Locate the cell with the specified text and output its (X, Y) center coordinate. 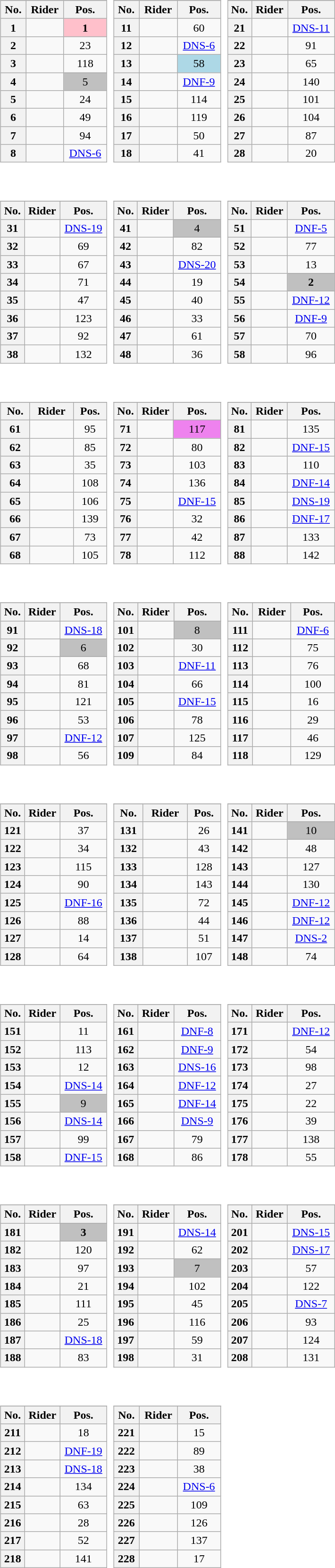
212 (12, 1451)
225 (126, 1505)
No. Rider Pos. 71 117 72 80 73 103 74 136 75 DNF-15 76 32 77 42 78 112 (168, 477)
No. Rider Pos. 131 26 132 43 133 128 134 143 135 72 136 44 137 51 138 107 (168, 878)
79 (197, 1139)
183 (12, 1268)
165 (126, 1103)
173 (240, 1067)
214 (12, 1487)
140 (311, 82)
195 (126, 1304)
No. Rider Pos. 41 4 42 82 43 DNS-20 44 19 45 40 46 33 47 61 48 36 (168, 276)
DNF-5 (311, 228)
80 (197, 447)
108 (91, 483)
DNF-19 (84, 1451)
206 (240, 1322)
205 (240, 1304)
19 (197, 282)
10 (310, 831)
No. Rider Pos. 191 DNS-14 192 62 193 7 194 102 195 45 196 116 197 59 198 31 (168, 1279)
No. Rider Pos. 101 8 102 30 103 DNF-11 104 66 105 DNF-15 106 78 107 125 109 84 (168, 677)
191 (126, 1232)
90 (84, 885)
207 (240, 1340)
188 (12, 1358)
211 (12, 1433)
181 (12, 1232)
167 (126, 1139)
171 (240, 1031)
215 (12, 1505)
153 (12, 1067)
182 (12, 1250)
129 (313, 756)
222 (126, 1451)
174 (240, 1085)
151 (12, 1031)
194 (126, 1286)
9 (84, 1103)
217 (12, 1541)
164 (126, 1085)
139 (91, 519)
99 (84, 1139)
39 (310, 1121)
DNS-2 (310, 938)
221 (126, 1433)
223 (126, 1469)
227 (126, 1541)
228 (126, 1559)
196 (126, 1322)
177 (240, 1139)
DNF-11 (197, 666)
168 (126, 1157)
155 (12, 1103)
156 (12, 1121)
203 (240, 1268)
100 (313, 684)
59 (197, 1340)
No. Rider Pos. 161 DNF-8 162 DNF-9 163 DNS-16 164 DNF-12 165 DNF-14 166 DNS-9 167 79 168 86 (168, 1079)
60 (199, 27)
20 (311, 153)
178 (240, 1157)
213 (12, 1469)
144 (240, 885)
161 (126, 1031)
152 (12, 1049)
226 (126, 1523)
216 (12, 1523)
120 (84, 1250)
218 (12, 1559)
192 (126, 1250)
119 (199, 118)
147 (240, 938)
204 (240, 1286)
176 (240, 1121)
145 (240, 903)
157 (12, 1139)
224 (126, 1487)
172 (240, 1049)
184 (12, 1286)
187 (12, 1340)
DNS-7 (310, 1304)
49 (85, 118)
208 (240, 1358)
110 (311, 465)
50 (199, 136)
69 (83, 246)
186 (12, 1322)
163 (126, 1067)
130 (310, 885)
202 (240, 1250)
197 (126, 1340)
DNS-20 (197, 264)
DNF-17 (311, 519)
DNF-16 (84, 903)
154 (12, 1085)
158 (12, 1157)
198 (126, 1358)
193 (126, 1268)
DNS-11 (311, 27)
185 (12, 1304)
146 (240, 920)
201 (240, 1232)
70 (311, 336)
30 (197, 648)
DNS-16 (197, 1067)
175 (240, 1103)
89 (199, 1451)
40 (197, 300)
DNF-8 (197, 1031)
DNS-9 (197, 1121)
29 (313, 720)
148 (240, 956)
166 (126, 1121)
DNF-6 (313, 630)
DNS-15 (310, 1232)
162 (126, 1049)
DNS-17 (310, 1250)
